For the text-containing cell, return its midpoint in [X, Y] coordinate format. 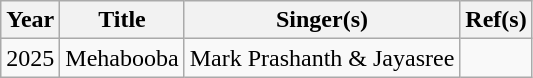
Title [122, 20]
2025 [30, 58]
Mark Prashanth & Jayasree [322, 58]
Mehabooba [122, 58]
Ref(s) [496, 20]
Year [30, 20]
Singer(s) [322, 20]
